Scan for the cell matching the given text and deliver its (X, Y) coordinate at center. 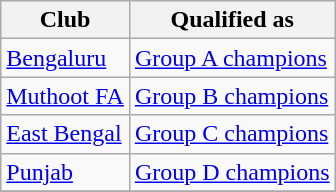
Group C champions (232, 134)
Group D champions (232, 172)
Bengaluru (66, 58)
East Bengal (66, 134)
Qualified as (232, 20)
Club (66, 20)
Muthoot FA (66, 96)
Group B champions (232, 96)
Punjab (66, 172)
Group A champions (232, 58)
